For the text-containing cell, return its midpoint in [x, y] coordinate format. 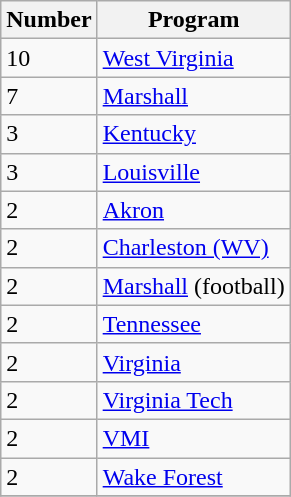
Virginia Tech [194, 400]
West Virginia [194, 58]
Wake Forest [194, 477]
Tennessee [194, 324]
Louisville [194, 172]
7 [49, 96]
10 [49, 58]
Charleston (WV) [194, 248]
Kentucky [194, 134]
Virginia [194, 362]
Program [194, 20]
Marshall (football) [194, 286]
Akron [194, 210]
Marshall [194, 96]
Number [49, 20]
VMI [194, 438]
